Locate the cell with the specified text and output its [X, Y] center coordinate. 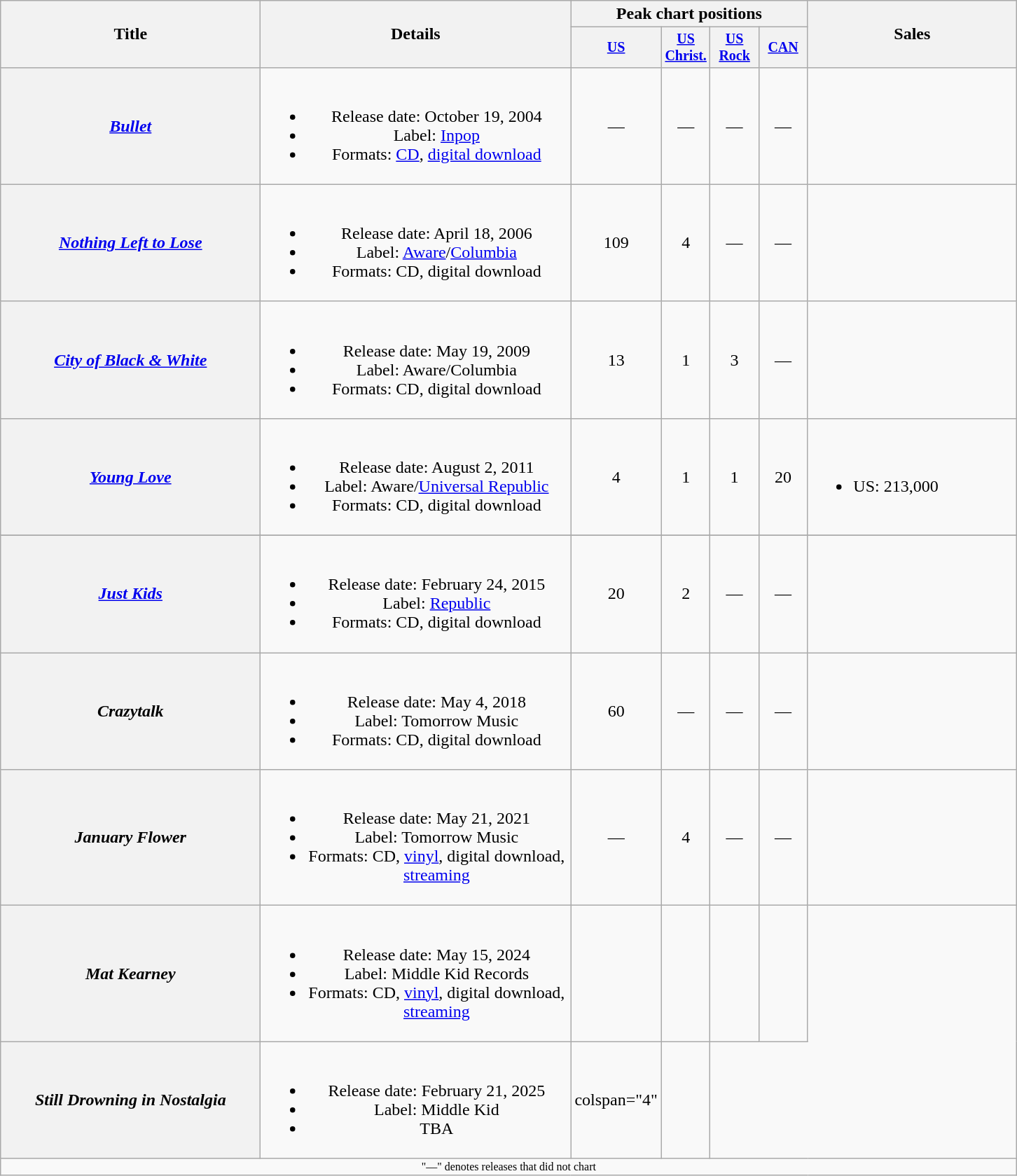
Sales [912, 34]
Release date: February 24, 2015Label: RepublicFormats: CD, digital download [416, 594]
Still Drowning in Nostalgia [130, 1100]
Mat Kearney [130, 974]
City of Black & White [130, 360]
Young Love [130, 476]
Release date: October 19, 2004Label: InpopFormats: CD, digital download [416, 126]
2 [685, 594]
Release date: May 15, 2024Label: Middle Kid RecordsFormats: CD, vinyl, digital download, streaming [416, 974]
Bullet [130, 126]
"—" denotes releases that did not chart [509, 1167]
Release date: May 19, 2009Label: Aware/ColumbiaFormats: CD, digital download [416, 360]
Title [130, 34]
January Flower [130, 838]
US Rock [734, 48]
Release date: February 21, 2025Label: Middle KidTBA [416, 1100]
Details [416, 34]
Release date: May 4, 2018Label: Tomorrow MusicFormats: CD, digital download [416, 712]
109 [616, 242]
CAN [783, 48]
3 [734, 360]
Release date: May 21, 2021Label: Tomorrow MusicFormats: CD, vinyl, digital download, streaming [416, 838]
colspan="4" [616, 1100]
13 [616, 360]
Peak chart positions [689, 14]
Release date: April 18, 2006Label: Aware/ColumbiaFormats: CD, digital download [416, 242]
USChrist. [685, 48]
Nothing Left to Lose [130, 242]
US: 213,000 [912, 476]
Crazytalk [130, 712]
60 [616, 712]
US [616, 48]
Release date: August 2, 2011Label: Aware/Universal RepublicFormats: CD, digital download [416, 476]
Just Kids [130, 594]
